Return [x, y] of the center of cell containing provided text 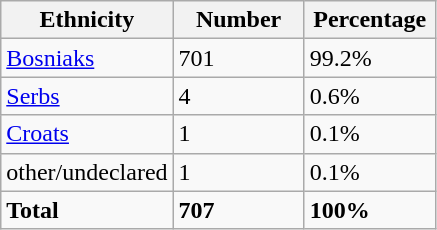
701 [238, 58]
Croats [87, 134]
Ethnicity [87, 20]
Serbs [87, 96]
Total [87, 210]
0.6% [370, 96]
Percentage [370, 20]
707 [238, 210]
Number [238, 20]
other/undeclared [87, 172]
Bosniaks [87, 58]
100% [370, 210]
4 [238, 96]
99.2% [370, 58]
